Output the (x, y) coordinate of the center of the cell containing the given text.  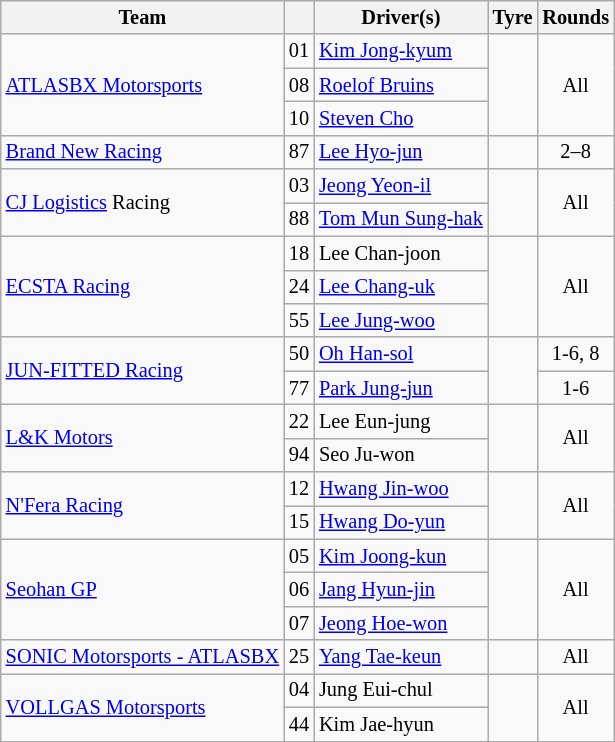
01 (299, 51)
94 (299, 455)
1-6, 8 (576, 354)
06 (299, 589)
Lee Chan-joon (401, 253)
24 (299, 287)
VOLLGAS Motorsports (142, 706)
25 (299, 657)
Yang Tae-keun (401, 657)
Lee Jung-woo (401, 320)
Jung Eui-chul (401, 690)
44 (299, 724)
08 (299, 85)
05 (299, 556)
15 (299, 522)
Lee Hyo-jun (401, 152)
Steven Cho (401, 118)
77 (299, 388)
Brand New Racing (142, 152)
Lee Chang-uk (401, 287)
07 (299, 623)
03 (299, 186)
88 (299, 219)
50 (299, 354)
87 (299, 152)
SONIC Motorsports - ATLASBX (142, 657)
12 (299, 489)
Jeong Hoe-won (401, 623)
Lee Eun-jung (401, 421)
04 (299, 690)
Tyre (513, 17)
ECSTA Racing (142, 286)
Jeong Yeon-il (401, 186)
22 (299, 421)
L&K Motors (142, 438)
Seohan GP (142, 590)
ATLASBX Motorsports (142, 84)
1-6 (576, 388)
Hwang Jin-woo (401, 489)
Team (142, 17)
Roelof Bruins (401, 85)
Driver(s) (401, 17)
18 (299, 253)
Hwang Do-yun (401, 522)
Seo Ju-won (401, 455)
Park Jung-jun (401, 388)
JUN-FITTED Racing (142, 370)
CJ Logistics Racing (142, 202)
Oh Han-sol (401, 354)
Kim Joong-kun (401, 556)
Rounds (576, 17)
2–8 (576, 152)
10 (299, 118)
Kim Jong-kyum (401, 51)
N'Fera Racing (142, 506)
55 (299, 320)
Jang Hyun-jin (401, 589)
Kim Jae-hyun (401, 724)
Tom Mun Sung-hak (401, 219)
